Provide the [X, Y] coordinate of the cell's center where the given text is located.  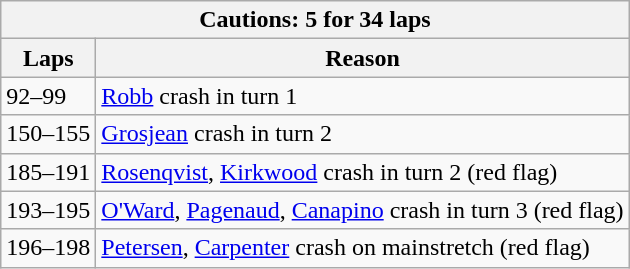
92–99 [48, 96]
Laps [48, 58]
Petersen, Carpenter crash on mainstretch (red flag) [362, 248]
185–191 [48, 172]
Grosjean crash in turn 2 [362, 134]
150–155 [48, 134]
Rosenqvist, Kirkwood crash in turn 2 (red flag) [362, 172]
O'Ward, Pagenaud, Canapino crash in turn 3 (red flag) [362, 210]
Reason [362, 58]
196–198 [48, 248]
Robb crash in turn 1 [362, 96]
193–195 [48, 210]
Cautions: 5 for 34 laps [315, 20]
